For the text-containing cell, return its midpoint in (X, Y) coordinate format. 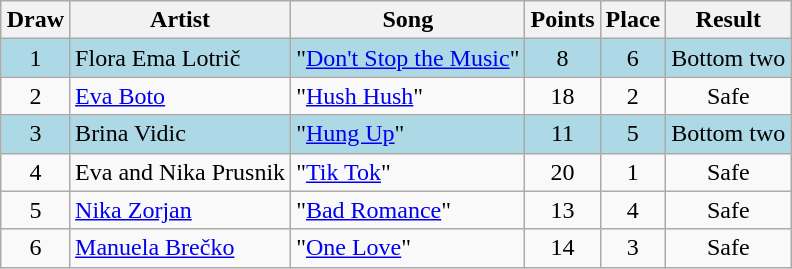
"Don't Stop the Music" (408, 58)
Nika Zorjan (180, 210)
"Bad Romance" (408, 210)
"Tik Tok" (408, 172)
20 (562, 172)
Draw (35, 20)
11 (562, 134)
8 (562, 58)
"Hung Up" (408, 134)
Artist (180, 20)
"One Love" (408, 248)
13 (562, 210)
"Hush Hush" (408, 96)
Flora Ema Lotrič (180, 58)
14 (562, 248)
Eva and Nika Prusnik (180, 172)
Result (728, 20)
Place (633, 20)
Manuela Brečko (180, 248)
Song (408, 20)
Brina Vidic (180, 134)
Eva Boto (180, 96)
Points (562, 20)
18 (562, 96)
